Scan for the cell matching the given text and deliver its [X, Y] coordinate at center. 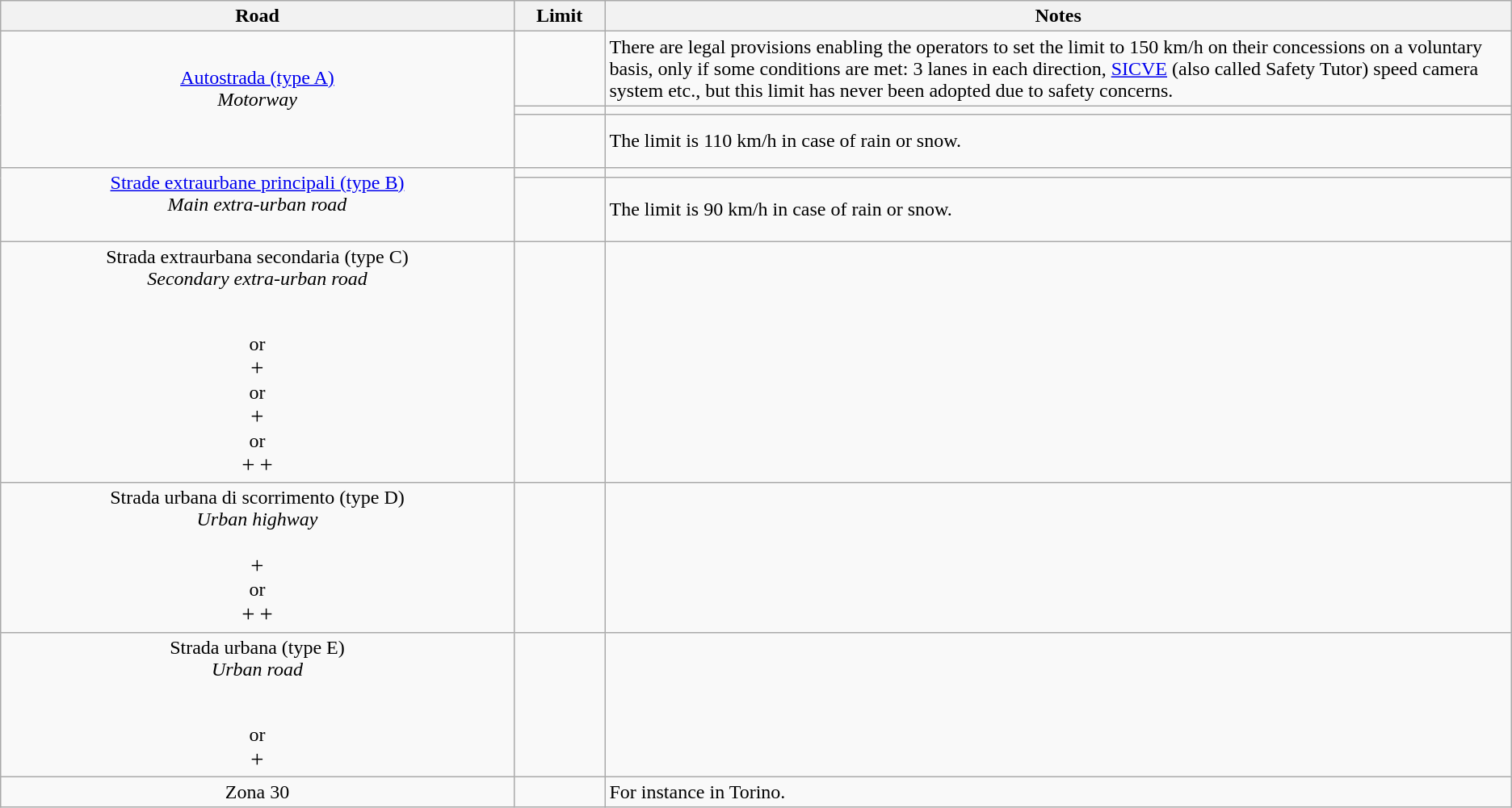
Road [257, 16]
Strada urbana (type E)Urban road or + [257, 704]
Limit [559, 16]
Strade extraurbane principali (type B)Main extra-urban road [257, 204]
Autostrada (type A)Motorway [257, 99]
The limit is 90 km/h in case of rain or snow. [1058, 210]
Strada extraurbana secondaria (type C)Secondary extra-urban roador + or + or + + [257, 362]
Notes [1058, 16]
Zona 30 [257, 792]
Strada urbana di scorrimento (type D)Urban highway + or + + [257, 557]
The limit is 110 km/h in case of rain or snow. [1058, 140]
For instance in Torino. [1058, 792]
